Locate the cell with the specified text and output its [x, y] center coordinate. 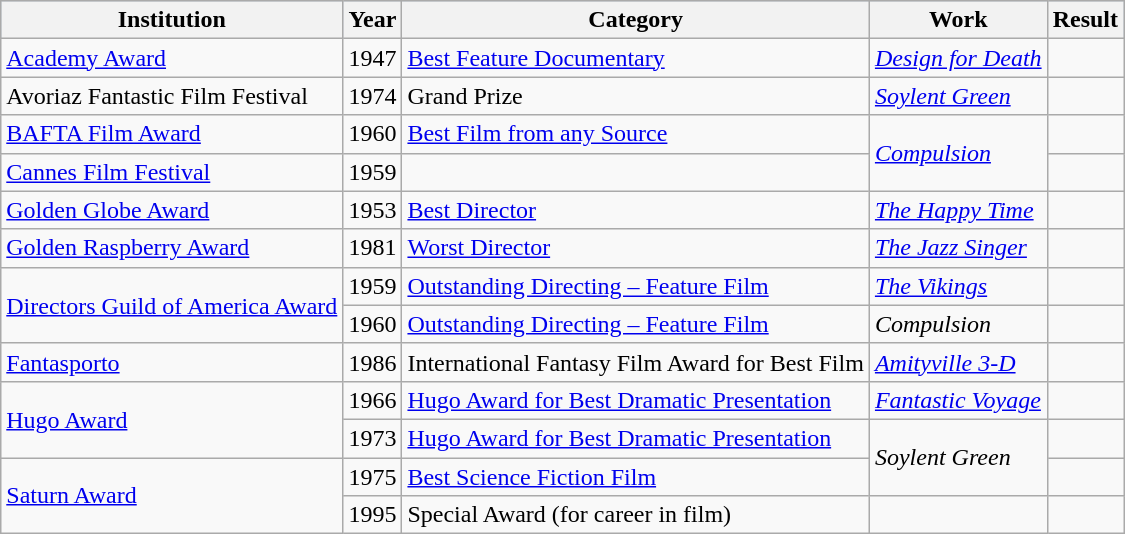
Fantasporto [172, 362]
International Fantasy Film Award for Best Film [636, 362]
The Happy Time [958, 210]
Avoriaz Fantastic Film Festival [172, 96]
Directors Guild of America Award [172, 305]
Year [372, 20]
Result [1085, 20]
Hugo Award [172, 419]
Best Feature Documentary [636, 58]
Best Science Fiction Film [636, 477]
Work [958, 20]
1973 [372, 438]
Academy Award [172, 58]
Institution [172, 20]
1981 [372, 248]
The Jazz Singer [958, 248]
1975 [372, 477]
Worst Director [636, 248]
Cannes Film Festival [172, 172]
Fantastic Voyage [958, 400]
1966 [372, 400]
1947 [372, 58]
Design for Death [958, 58]
Best Film from any Source [636, 134]
Grand Prize [636, 96]
Saturn Award [172, 496]
Special Award (for career in film) [636, 515]
Category [636, 20]
Best Director [636, 210]
1986 [372, 362]
1974 [372, 96]
The Vikings [958, 286]
Golden Globe Award [172, 210]
1995 [372, 515]
1953 [372, 210]
Amityville 3-D [958, 362]
BAFTA Film Award [172, 134]
Golden Raspberry Award [172, 248]
